Extract the (x, y) coordinate from the center of the cell holding the provided text.  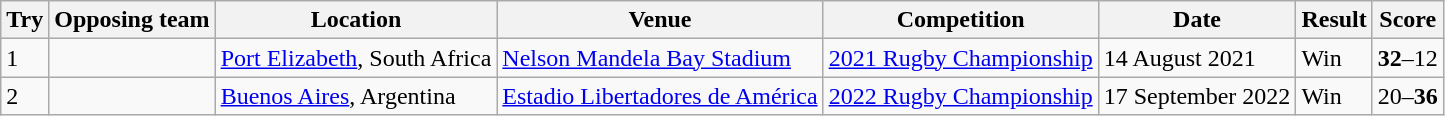
Result (1334, 20)
Port Elizabeth, South Africa (356, 58)
2021 Rugby Championship (960, 58)
Date (1197, 20)
Estadio Libertadores de América (660, 96)
Try (25, 20)
Buenos Aires, Argentina (356, 96)
Competition (960, 20)
Opposing team (132, 20)
20–36 (1408, 96)
Score (1408, 20)
32–12 (1408, 58)
Location (356, 20)
2 (25, 96)
1 (25, 58)
14 August 2021 (1197, 58)
Venue (660, 20)
2022 Rugby Championship (960, 96)
Nelson Mandela Bay Stadium (660, 58)
17 September 2022 (1197, 96)
